Locate the cell with the specified text and output its (x, y) center coordinate. 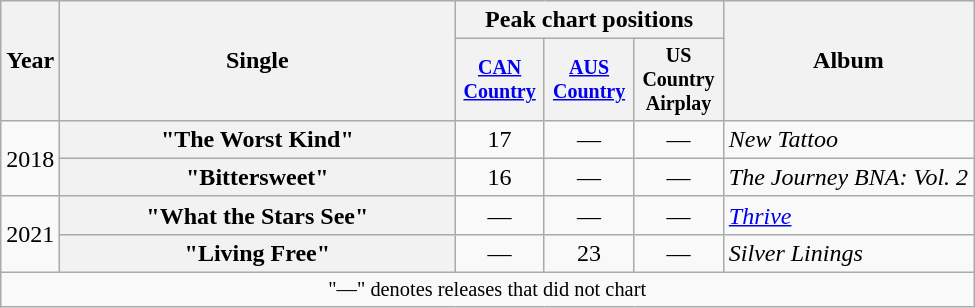
Single (258, 61)
US Country Airplay (678, 80)
"—" denotes releases that did not chart (488, 290)
"Bittersweet" (258, 177)
"Living Free" (258, 253)
Year (30, 61)
AUS Country (588, 80)
"The Worst Kind" (258, 139)
"What the Stars See" (258, 215)
Thrive (848, 215)
Album (848, 61)
New Tattoo (848, 139)
Silver Linings (848, 253)
The Journey BNA: Vol. 2 (848, 177)
17 (500, 139)
23 (588, 253)
2021 (30, 234)
CAN Country (500, 80)
Peak chart positions (589, 20)
2018 (30, 158)
16 (500, 177)
